Output the (x, y) coordinate of the center of the cell containing the given text.  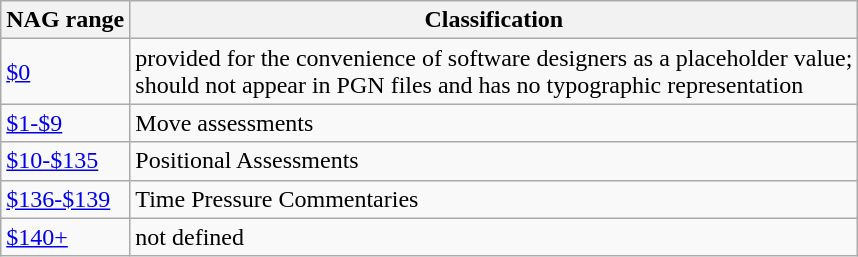
$1-$9 (66, 123)
Classification (494, 20)
provided for the convenience of software designers as a placeholder value;should not appear in PGN files and has no typographic representation (494, 72)
$10-$135 (66, 161)
not defined (494, 237)
NAG range (66, 20)
Time Pressure Commentaries (494, 199)
$136-$139 (66, 199)
$0 (66, 72)
Move assessments (494, 123)
$140+ (66, 237)
Positional Assessments (494, 161)
